Find where the given text appears and provide that cell's center as [X, Y] coordinate. 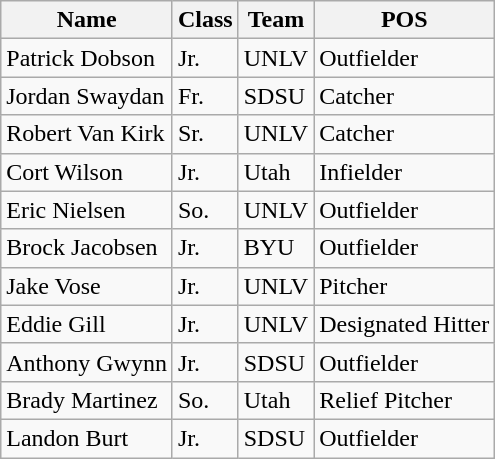
Eric Nielsen [87, 210]
Robert Van Kirk [87, 134]
Eddie Gill [87, 324]
Infielder [404, 172]
Designated Hitter [404, 324]
Team [276, 20]
Fr. [205, 96]
Relief Pitcher [404, 400]
Sr. [205, 134]
POS [404, 20]
Brady Martinez [87, 400]
Class [205, 20]
Jake Vose [87, 286]
BYU [276, 248]
Landon Burt [87, 438]
Patrick Dobson [87, 58]
Cort Wilson [87, 172]
Anthony Gwynn [87, 362]
Jordan Swaydan [87, 96]
Name [87, 20]
Pitcher [404, 286]
Brock Jacobsen [87, 248]
